Pinpoint the cell where the given text exists, returning its (X, Y) midpoint coordinate. 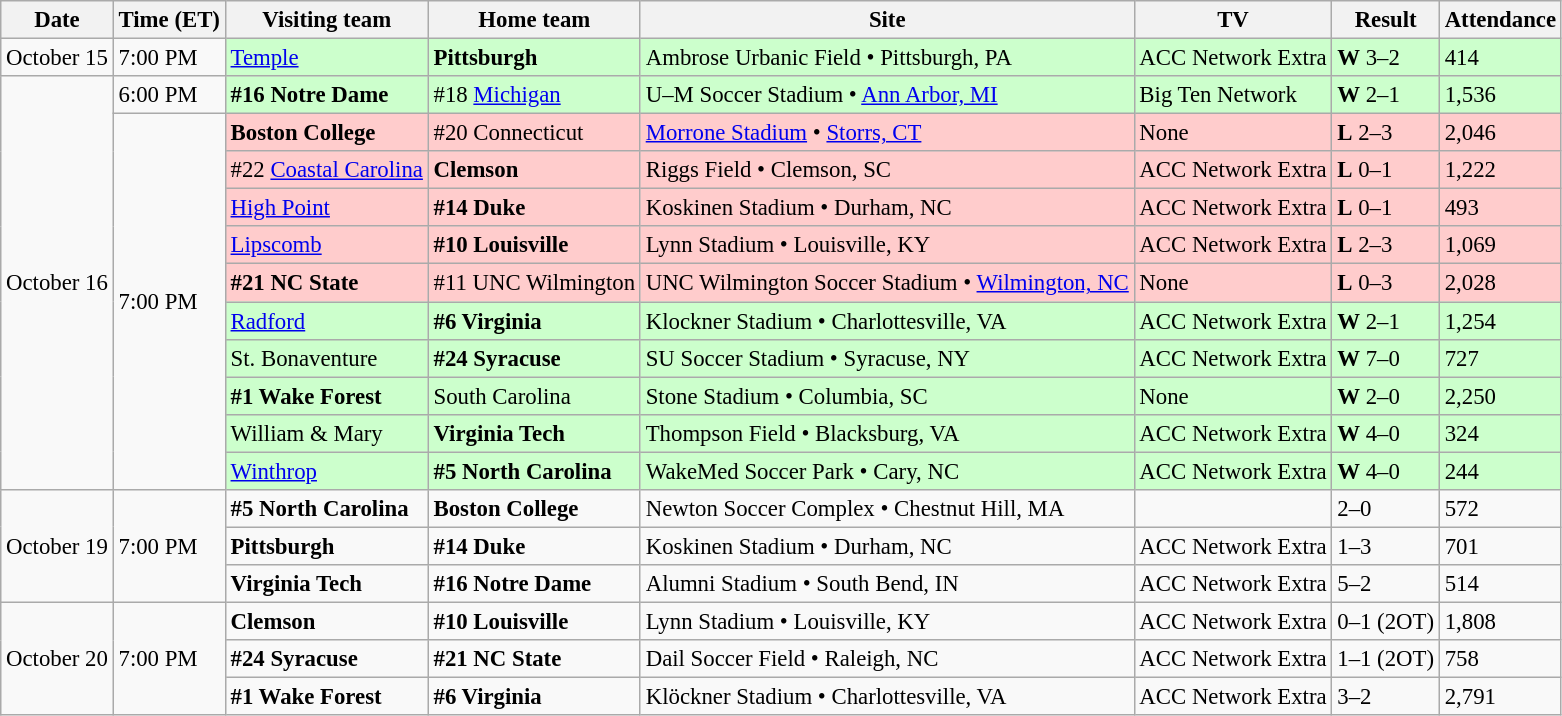
High Point (326, 208)
October 20 (57, 658)
Klöckner Stadium • Charlottesville, VA (887, 697)
L 0–3 (1386, 283)
2,046 (1500, 133)
514 (1500, 584)
Temple (326, 58)
701 (1500, 546)
1–1 (2OT) (1386, 659)
3–2 (1386, 697)
Newton Soccer Complex • Chestnut Hill, MA (887, 509)
South Carolina (534, 396)
St. Bonaventure (326, 358)
TV (1233, 20)
1–3 (1386, 546)
Alumni Stadium • South Bend, IN (887, 584)
W 2–0 (1386, 396)
324 (1500, 433)
2,028 (1500, 283)
#11 UNC Wilmington (534, 283)
727 (1500, 358)
5–2 (1386, 584)
2,250 (1500, 396)
Result (1386, 20)
572 (1500, 509)
Morrone Stadium • Storrs, CT (887, 133)
#22 Coastal Carolina (326, 170)
WakeMed Soccer Park • Cary, NC (887, 471)
1,808 (1500, 621)
W 7–0 (1386, 358)
October 16 (57, 283)
SU Soccer Stadium • Syracuse, NY (887, 358)
#20 Connecticut (534, 133)
Time (ET) (169, 20)
1,254 (1500, 321)
493 (1500, 208)
Site (887, 20)
6:00 PM (169, 95)
Lipscomb (326, 245)
Big Ten Network (1233, 95)
Dail Soccer Field • Raleigh, NC (887, 659)
Attendance (1500, 20)
UNC Wilmington Soccer Stadium • Wilmington, NC (887, 283)
October 19 (57, 546)
Riggs Field • Clemson, SC (887, 170)
244 (1500, 471)
U–M Soccer Stadium • Ann Arbor, MI (887, 95)
Ambrose Urbanic Field • Pittsburgh, PA (887, 58)
2,791 (1500, 697)
October 15 (57, 58)
Thompson Field • Blacksburg, VA (887, 433)
Stone Stadium • Columbia, SC (887, 396)
2–0 (1386, 509)
#18 Michigan (534, 95)
Radford (326, 321)
Date (57, 20)
1,222 (1500, 170)
1,536 (1500, 95)
William & Mary (326, 433)
0–1 (2OT) (1386, 621)
Klockner Stadium • Charlottesville, VA (887, 321)
W 3–2 (1386, 58)
758 (1500, 659)
Winthrop (326, 471)
1,069 (1500, 245)
Home team (534, 20)
414 (1500, 58)
Visiting team (326, 20)
